Return [x, y] of the center of cell containing provided text 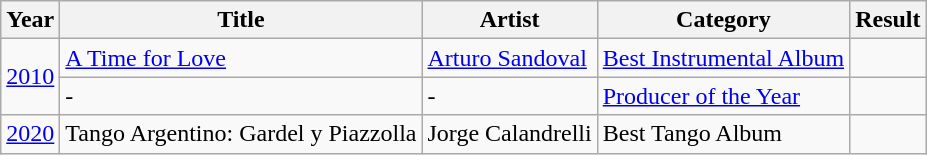
Result [888, 20]
Producer of the Year [723, 96]
2010 [30, 77]
Category [723, 20]
Tango Argentino: Gardel y Piazzolla [241, 134]
2020 [30, 134]
Title [241, 20]
A Time for Love [241, 58]
Best Instrumental Album [723, 58]
Jorge Calandrelli [510, 134]
Arturo Sandoval [510, 58]
Artist [510, 20]
Best Tango Album [723, 134]
Year [30, 20]
